Determine the [x, y] coordinate at the center of the cell enclosing the given text.  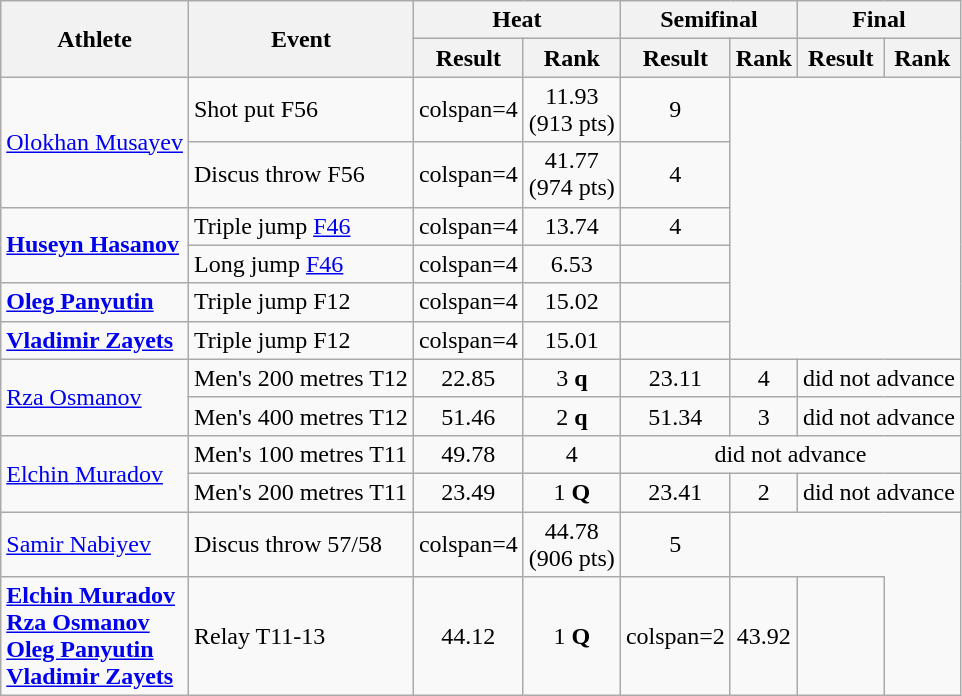
23.11 [675, 378]
44.12 [468, 636]
23.49 [468, 492]
Final [878, 20]
Men's 400 metres T12 [300, 416]
Vladimir Zayets [95, 340]
Shot put F56 [300, 110]
9 [675, 110]
22.85 [468, 378]
2 [764, 492]
49.78 [468, 454]
51.34 [675, 416]
Elchin MuradovRza OsmanovOleg PanyutinVladimir Zayets [95, 636]
Semifinal [708, 20]
Oleg Panyutin [95, 302]
Huseyn Hasanov [95, 245]
6.53 [572, 264]
Relay T11-13 [300, 636]
Elchin Muradov [95, 473]
23.41 [675, 492]
Samir Nabiyev [95, 544]
13.74 [572, 226]
Triple jump F46 [300, 226]
15.01 [572, 340]
15.02 [572, 302]
2 q [572, 416]
3 q [572, 378]
Event [300, 39]
Men's 200 metres T11 [300, 492]
11.93(913 pts) [572, 110]
3 [764, 416]
Men's 200 metres T12 [300, 378]
Heat [516, 20]
Long jump F46 [300, 264]
43.92 [764, 636]
44.78(906 pts) [572, 544]
Discus throw 57/58 [300, 544]
5 [675, 544]
41.77(974 pts) [572, 174]
Discus throw F56 [300, 174]
Rza Osmanov [95, 397]
51.46 [468, 416]
Men's 100 metres T11 [300, 454]
Athlete [95, 39]
colspan=2 [675, 636]
Olokhan Musayev [95, 142]
